Return the (X, Y) coordinate for the center point of the cell that contains the specified text.  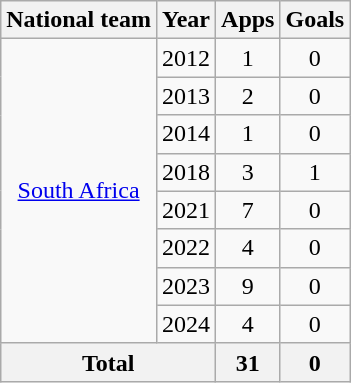
2 (248, 96)
7 (248, 210)
National team (79, 20)
2013 (186, 96)
Goals (315, 20)
2014 (186, 134)
9 (248, 286)
South Africa (79, 191)
2021 (186, 210)
2024 (186, 324)
Apps (248, 20)
2018 (186, 172)
2022 (186, 248)
2012 (186, 58)
Total (108, 362)
3 (248, 172)
Year (186, 20)
31 (248, 362)
2023 (186, 286)
